Output the (X, Y) coordinate of the center of the cell containing the given text.  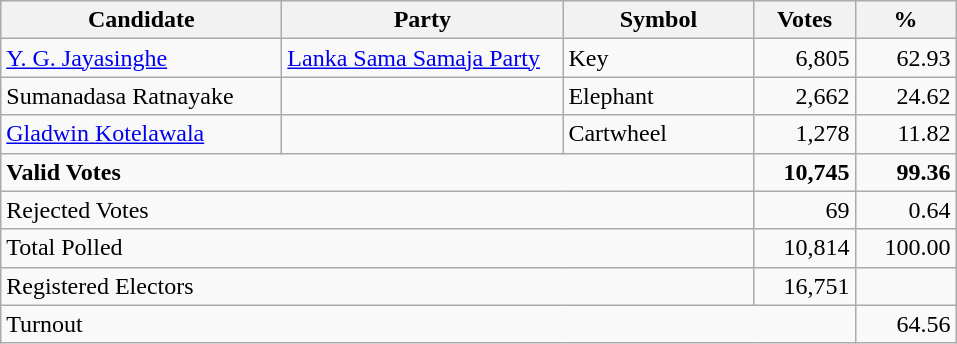
24.62 (906, 96)
2,662 (804, 96)
Total Polled (378, 248)
10,814 (804, 248)
Symbol (658, 20)
Cartwheel (658, 134)
Valid Votes (378, 172)
Key (658, 58)
99.36 (906, 172)
6,805 (804, 58)
62.93 (906, 58)
100.00 (906, 248)
1,278 (804, 134)
Rejected Votes (378, 210)
Elephant (658, 96)
16,751 (804, 286)
Lanka Sama Samaja Party (422, 58)
Party (422, 20)
Sumanadasa Ratnayake (142, 96)
Y. G. Jayasinghe (142, 58)
Gladwin Kotelawala (142, 134)
11.82 (906, 134)
0.64 (906, 210)
64.56 (906, 324)
Candidate (142, 20)
% (906, 20)
Turnout (428, 324)
69 (804, 210)
Registered Electors (378, 286)
Votes (804, 20)
10,745 (804, 172)
